Return the (x, y) coordinate for the center point of the cell that contains the specified text.  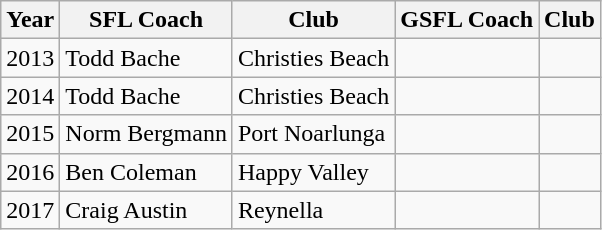
2013 (30, 58)
Happy Valley (313, 172)
Reynella (313, 210)
Ben Coleman (146, 172)
SFL Coach (146, 20)
2016 (30, 172)
Norm Bergmann (146, 134)
2014 (30, 96)
Craig Austin (146, 210)
GSFL Coach (467, 20)
Year (30, 20)
Port Noarlunga (313, 134)
2015 (30, 134)
2017 (30, 210)
